Capture the cell that displays the provided text and extract its (x, y) central coordinate. 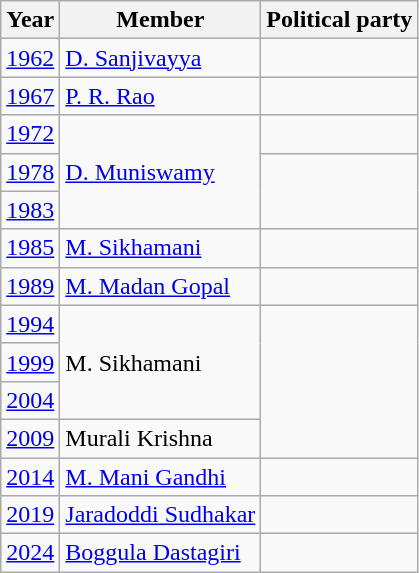
2004 (30, 400)
1983 (30, 210)
Jaradoddi Sudhakar (160, 515)
2009 (30, 438)
D. Sanjivayya (160, 58)
Boggula Dastagiri (160, 553)
Member (160, 20)
1999 (30, 362)
Political party (340, 20)
M. Madan Gopal (160, 286)
D. Muniswamy (160, 172)
2024 (30, 553)
1978 (30, 172)
1972 (30, 134)
2019 (30, 515)
1994 (30, 324)
Murali Krishna (160, 438)
M. Mani Gandhi (160, 477)
Year (30, 20)
P. R. Rao (160, 96)
1985 (30, 248)
1962 (30, 58)
1967 (30, 96)
1989 (30, 286)
2014 (30, 477)
